From the cell containing the given text, extract its center point as [X, Y] coordinate. 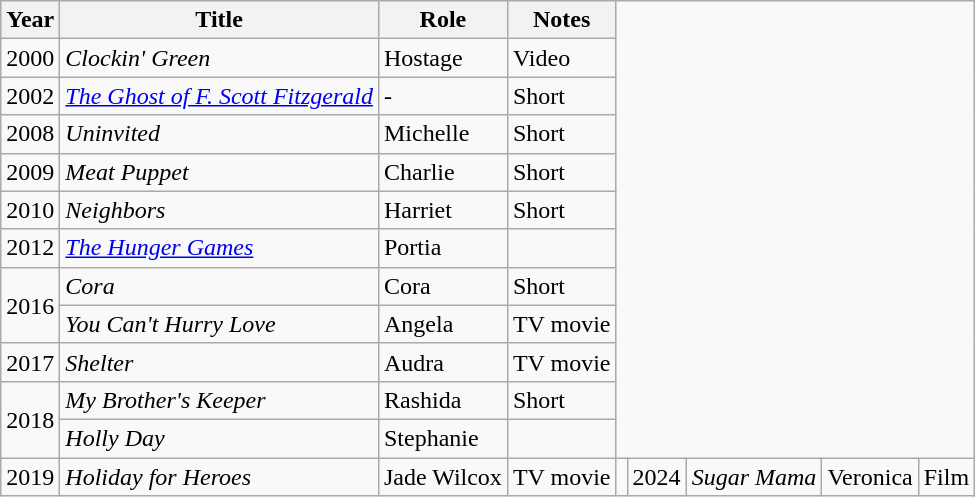
Film [946, 477]
The Hunger Games [220, 248]
2010 [30, 210]
Holiday for Heroes [220, 477]
Sugar Mama [754, 477]
Shelter [220, 362]
2017 [30, 362]
2024 [656, 477]
Jade Wilcox [442, 477]
Year [30, 20]
Uninvited [220, 134]
Clockin' Green [220, 58]
The Ghost of F. Scott Fitzgerald [220, 96]
2008 [30, 134]
2009 [30, 172]
2012 [30, 248]
Neighbors [220, 210]
2000 [30, 58]
Video [562, 58]
Meat Puppet [220, 172]
- [442, 96]
Hostage [442, 58]
Stephanie [442, 438]
Title [220, 20]
Notes [562, 20]
Harriet [442, 210]
2016 [30, 305]
Holly Day [220, 438]
Audra [442, 362]
2002 [30, 96]
Rashida [442, 400]
2019 [30, 477]
You Can't Hurry Love [220, 324]
Charlie [442, 172]
Portia [442, 248]
Angela [442, 324]
Role [442, 20]
Michelle [442, 134]
My Brother's Keeper [220, 400]
2018 [30, 419]
Veronica [870, 477]
